Output the (x, y) coordinate of the center of the cell containing the given text.  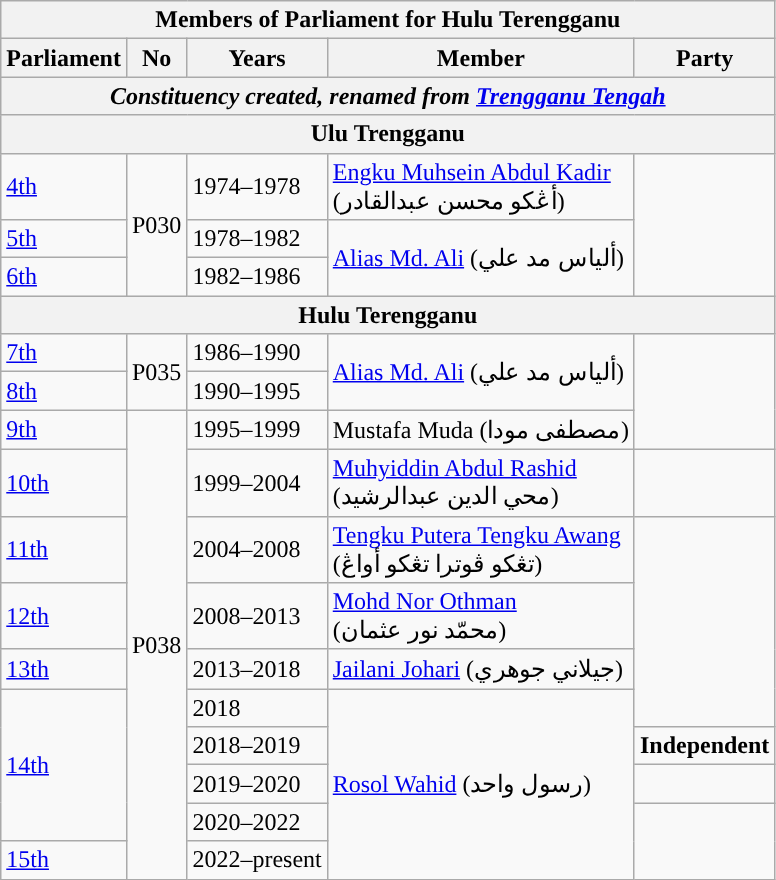
Party (704, 58)
Ulu Trengganu (388, 134)
Members of Parliament for Hulu Terengganu (388, 20)
Member (480, 58)
5th (64, 239)
9th (64, 430)
Hulu Terengganu (388, 315)
1999–2004 (257, 482)
Mohd Nor Othman (محمّد نور عثمان) (480, 616)
1995–1999 (257, 430)
Years (257, 58)
2018 (257, 708)
Muhyiddin Abdul Rashid (محي الدين عبدالرشيد) (480, 482)
10th (64, 482)
P030 (156, 224)
Independent (704, 746)
6th (64, 277)
1974–1978 (257, 186)
Jailani Johari (جيلاني جوهري) (480, 669)
No (156, 58)
2013–2018 (257, 669)
Rosol Wahid (رسول واحد) (480, 784)
4th (64, 186)
P035 (156, 372)
11th (64, 550)
2018–2019 (257, 746)
7th (64, 353)
13th (64, 669)
2020–2022 (257, 822)
P038 (156, 644)
1982–1986 (257, 277)
14th (64, 765)
8th (64, 391)
15th (64, 860)
2004–2008 (257, 550)
1986–1990 (257, 353)
2019–2020 (257, 784)
Constituency created, renamed from Trengganu Tengah (388, 96)
Parliament (64, 58)
1978–1982 (257, 239)
12th (64, 616)
1990–1995 (257, 391)
2008–2013 (257, 616)
Engku Muhsein Abdul Kadir (أڠكو محسن عبدالقادر) (480, 186)
2022–present (257, 860)
Mustafa Muda (مصطفى مودا) (480, 430)
Tengku Putera Tengku Awang (تڠكو ڤوترا تڠكو أواڠ) (480, 550)
